Find where the given text appears and provide that cell's center as [x, y] coordinate. 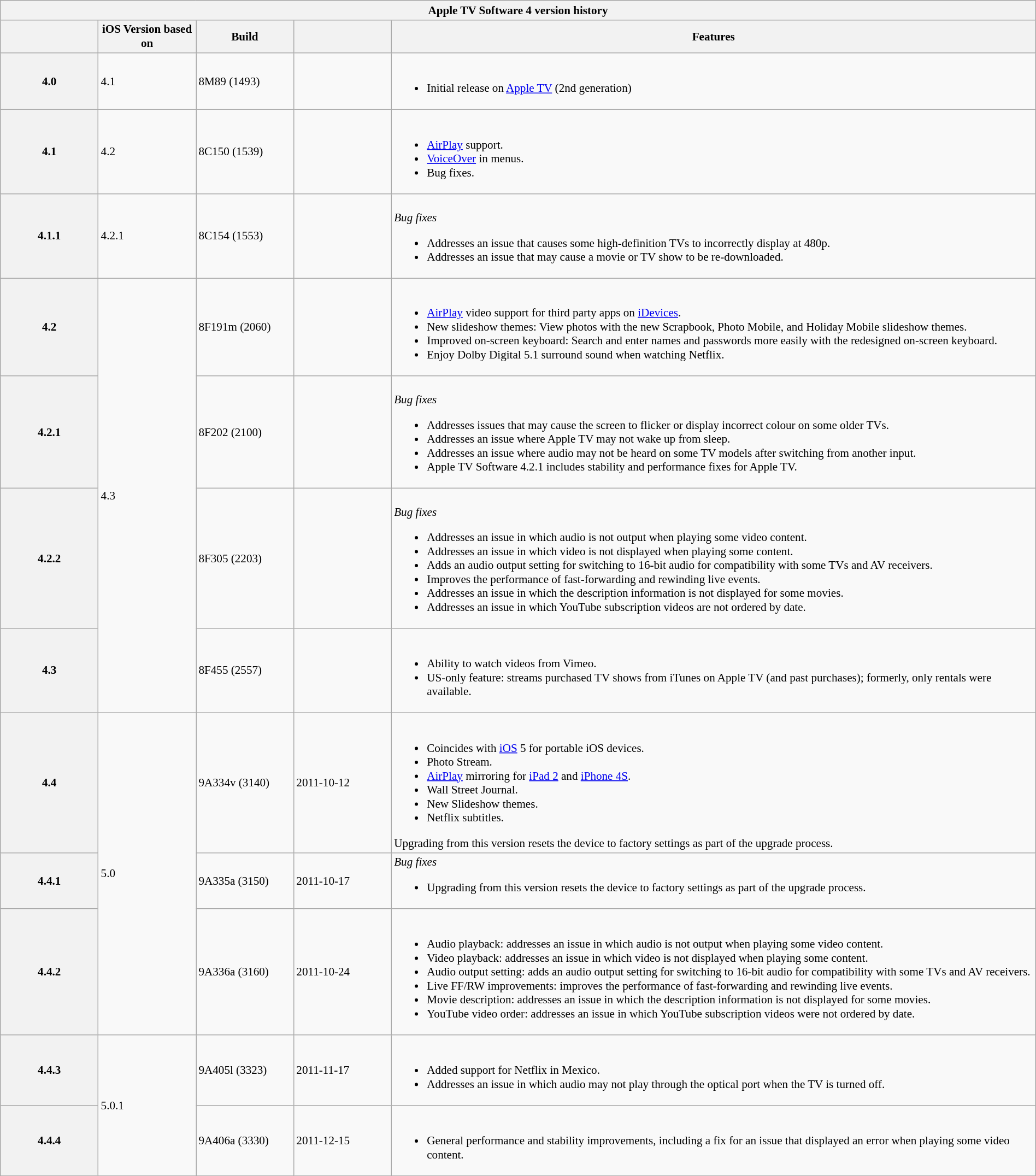
5.0 [148, 874]
9A405l (3323) [245, 1070]
4.1.1 [49, 236]
9A335a (3150) [245, 881]
2011-10-24 [342, 972]
Features [714, 36]
8C150 (1539) [245, 151]
4.4 [49, 783]
AirPlay support.VoiceOver in menus.Bug fixes. [714, 151]
4.4.3 [49, 1070]
2011-10-17 [342, 881]
8F191m (2060) [245, 327]
2011-10-12 [342, 783]
8F305 (2203) [245, 558]
8C154 (1553) [245, 236]
4.4.4 [49, 1141]
Build [245, 36]
4.0 [49, 81]
9A334v (3140) [245, 783]
4.4.1 [49, 881]
4.2.2 [49, 558]
General performance and stability improvements, including a fix for an issue that displayed an error when playing some video content. [714, 1141]
Bug fixesUpgrading from this version resets the device to factory settings as part of the upgrade process. [714, 881]
iOS Version based on [148, 36]
Initial release on Apple TV (2nd generation) [714, 81]
5.0.1 [148, 1105]
9A406a (3330) [245, 1141]
2011-11-17 [342, 1070]
2011-12-15 [342, 1141]
4.4.2 [49, 972]
9A336a (3160) [245, 972]
8F202 (2100) [245, 432]
8M89 (1493) [245, 81]
Added support for Netflix in Mexico.Addresses an issue in which audio may not play through the optical port when the TV is turned off. [714, 1070]
8F455 (2557) [245, 671]
Apple TV Software 4 version history [518, 10]
